Provide the [X, Y] coordinate of the cell's center where the given text is located.  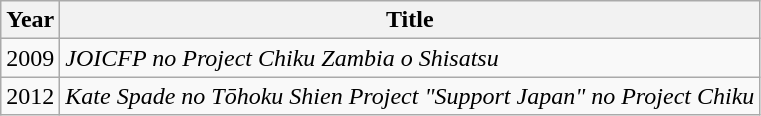
JOICFP no Project Chiku Zambia o Shisatsu [410, 58]
2012 [30, 96]
Kate Spade no Tōhoku Shien Project "Support Japan" no Project Chiku [410, 96]
Title [410, 20]
2009 [30, 58]
Year [30, 20]
